Return the [X, Y] coordinate for the center point of the cell that contains the specified text.  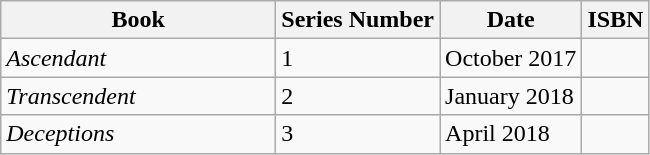
ISBN [616, 20]
October 2017 [511, 58]
Deceptions [138, 134]
1 [358, 58]
Book [138, 20]
Ascendant [138, 58]
Series Number [358, 20]
January 2018 [511, 96]
April 2018 [511, 134]
Transcendent [138, 96]
2 [358, 96]
Date [511, 20]
3 [358, 134]
